Output the [x, y] coordinate of the center of the cell containing the given text.  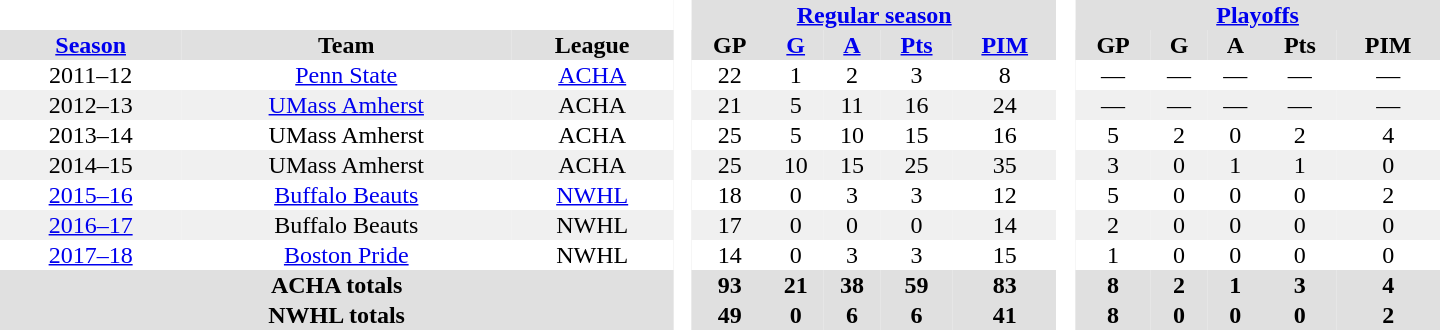
17 [730, 225]
NWHL totals [336, 315]
38 [852, 285]
93 [730, 285]
2011–12 [90, 75]
2012–13 [90, 105]
22 [730, 75]
24 [1004, 105]
Season [90, 45]
Playoffs [1258, 15]
ACHA totals [336, 285]
Regular season [874, 15]
18 [730, 195]
2016–17 [90, 225]
Penn State [346, 75]
League [592, 45]
Team [346, 45]
35 [1004, 165]
2013–14 [90, 135]
2015–16 [90, 195]
2014–15 [90, 165]
41 [1004, 315]
12 [1004, 195]
11 [852, 105]
Boston Pride [346, 255]
2017–18 [90, 255]
49 [730, 315]
83 [1004, 285]
59 [916, 285]
